Output the (X, Y) coordinate of the center of the cell containing the given text.  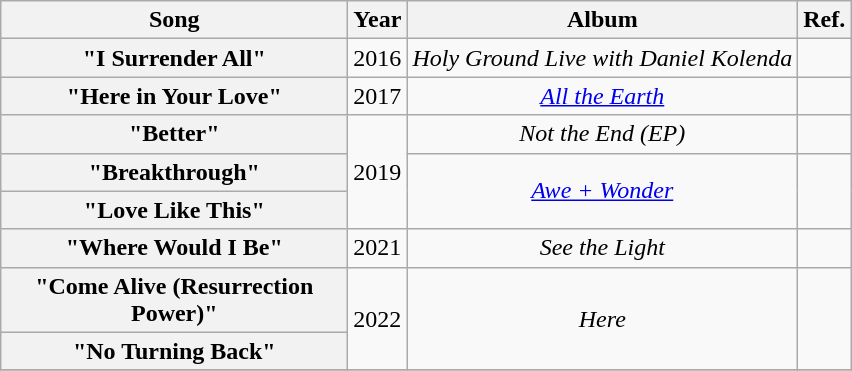
Here (602, 318)
2019 (378, 172)
Ref. (824, 20)
2021 (378, 248)
"Here in Your Love" (174, 96)
2016 (378, 58)
Album (602, 20)
"Breakthrough" (174, 172)
"Better" (174, 134)
"No Turning Back" (174, 351)
2017 (378, 96)
"I Surrender All" (174, 58)
"Love Like This" (174, 210)
Holy Ground Live with Daniel Kolenda (602, 58)
Awe + Wonder (602, 191)
Song (174, 20)
2022 (378, 318)
Not the End (EP) (602, 134)
"Where Would I Be" (174, 248)
All the Earth (602, 96)
Year (378, 20)
"Come Alive (Resurrection Power)" (174, 300)
See the Light (602, 248)
